Determine the [x, y] coordinate at the center of the cell enclosing the given text.  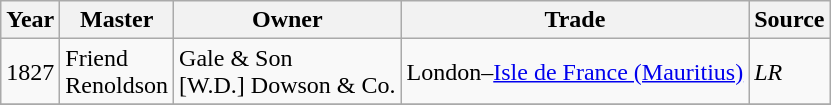
Source [790, 20]
Owner [288, 20]
London–Isle de France (Mauritius) [575, 72]
LR [790, 72]
1827 [30, 72]
Gale & Son[W.D.] Dowson & Co. [288, 72]
FriendRenoldson [117, 72]
Year [30, 20]
Master [117, 20]
Trade [575, 20]
